Determine the [X, Y] coordinate at the center of the cell enclosing the given text.  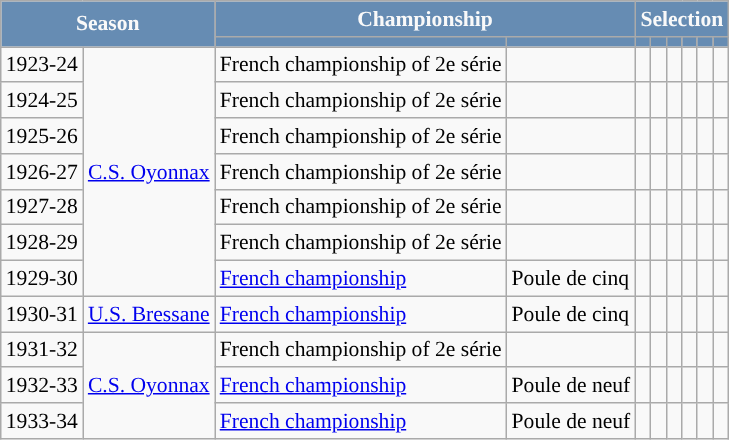
1931-32 [42, 350]
1929-30 [42, 279]
U.S. Bressane [149, 314]
1928-29 [42, 243]
1930-31 [42, 314]
Championship [426, 19]
1926-27 [42, 172]
1923-24 [42, 65]
1933-34 [42, 421]
Season [108, 24]
1924-25 [42, 101]
Selection [682, 19]
1927-28 [42, 207]
1932-33 [42, 386]
1925-26 [42, 136]
